Scan for the cell matching the given text and deliver its (X, Y) coordinate at center. 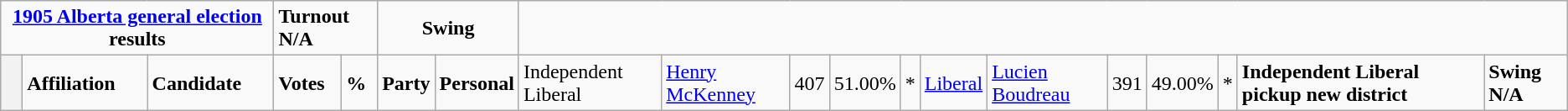
Affiliation (85, 82)
Swing (449, 29)
Votes (308, 82)
Turnout N/A (326, 29)
49.00% (1183, 82)
Liberal (953, 82)
Independent Liberal pickup new district (1360, 82)
1905 Alberta general election results (137, 29)
% (360, 82)
51.00% (864, 82)
Henry McKenney (725, 82)
Party (406, 82)
Lucien Boudreau (1048, 82)
Candidate (211, 82)
391 (1127, 82)
407 (809, 82)
Personal (477, 82)
Swing N/A (1526, 82)
Independent Liberal (590, 82)
